Locate the cell with the specified text and output its (x, y) center coordinate. 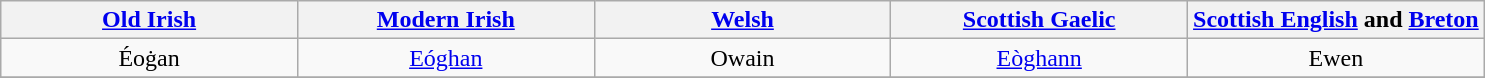
Ewen (1336, 58)
Old Irish (150, 20)
Modern Irish (446, 20)
Welsh (742, 20)
Scottish English and Breton (1336, 20)
Scottish Gaelic (1040, 20)
Eóghan (446, 58)
Éoġan (150, 58)
Owain (742, 58)
Eòghann (1040, 58)
